For the text-containing cell, return its midpoint in (X, Y) coordinate format. 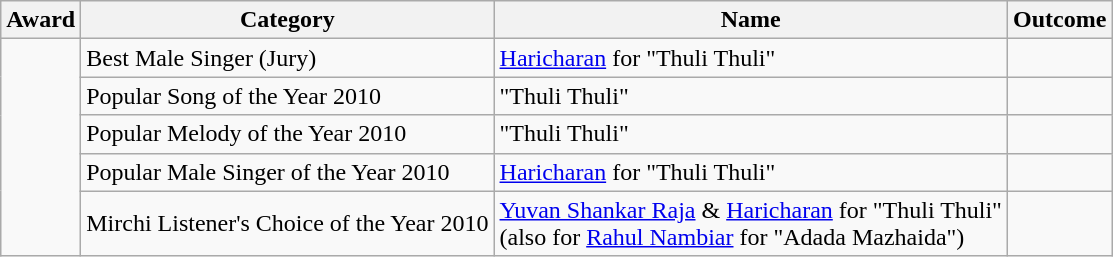
Popular Song of the Year 2010 (288, 96)
Popular Melody of the Year 2010 (288, 134)
Mirchi Listener's Choice of the Year 2010 (288, 224)
Popular Male Singer of the Year 2010 (288, 172)
Best Male Singer (Jury) (288, 58)
Award (41, 20)
Name (750, 20)
Category (288, 20)
Yuvan Shankar Raja & Haricharan for "Thuli Thuli" (also for Rahul Nambiar for "Adada Mazhaida") (750, 224)
Outcome (1059, 20)
